Capture the cell that displays the provided text and extract its [X, Y] central coordinate. 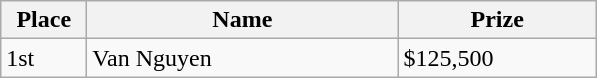
$125,500 [498, 58]
Van Nguyen [242, 58]
1st [44, 58]
Place [44, 20]
Name [242, 20]
Prize [498, 20]
